Return the [x, y] coordinate for the center point of the cell that contains the specified text.  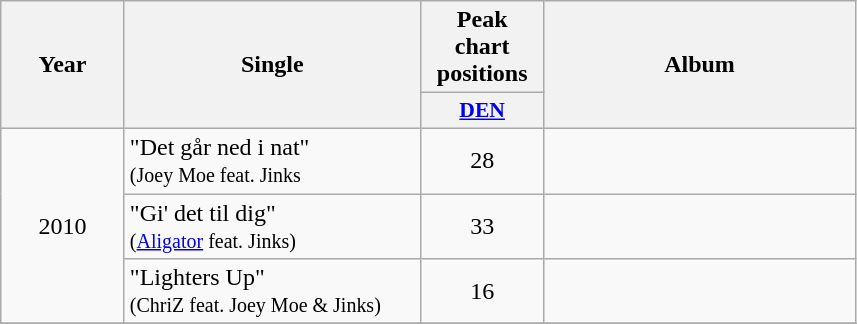
33 [482, 226]
Year [63, 65]
Peak chart positions [482, 47]
Album [700, 65]
Single [272, 65]
"Gi' det til dig" (Aligator feat. Jinks) [272, 226]
"Det går ned i nat" (Joey Moe feat. Jinks [272, 160]
28 [482, 160]
DEN [482, 111]
"Lighters Up" (ChriZ feat. Joey Moe & Jinks) [272, 292]
2010 [63, 226]
16 [482, 292]
